Identify which cell holds the provided text, then report its (X, Y) central coordinate. 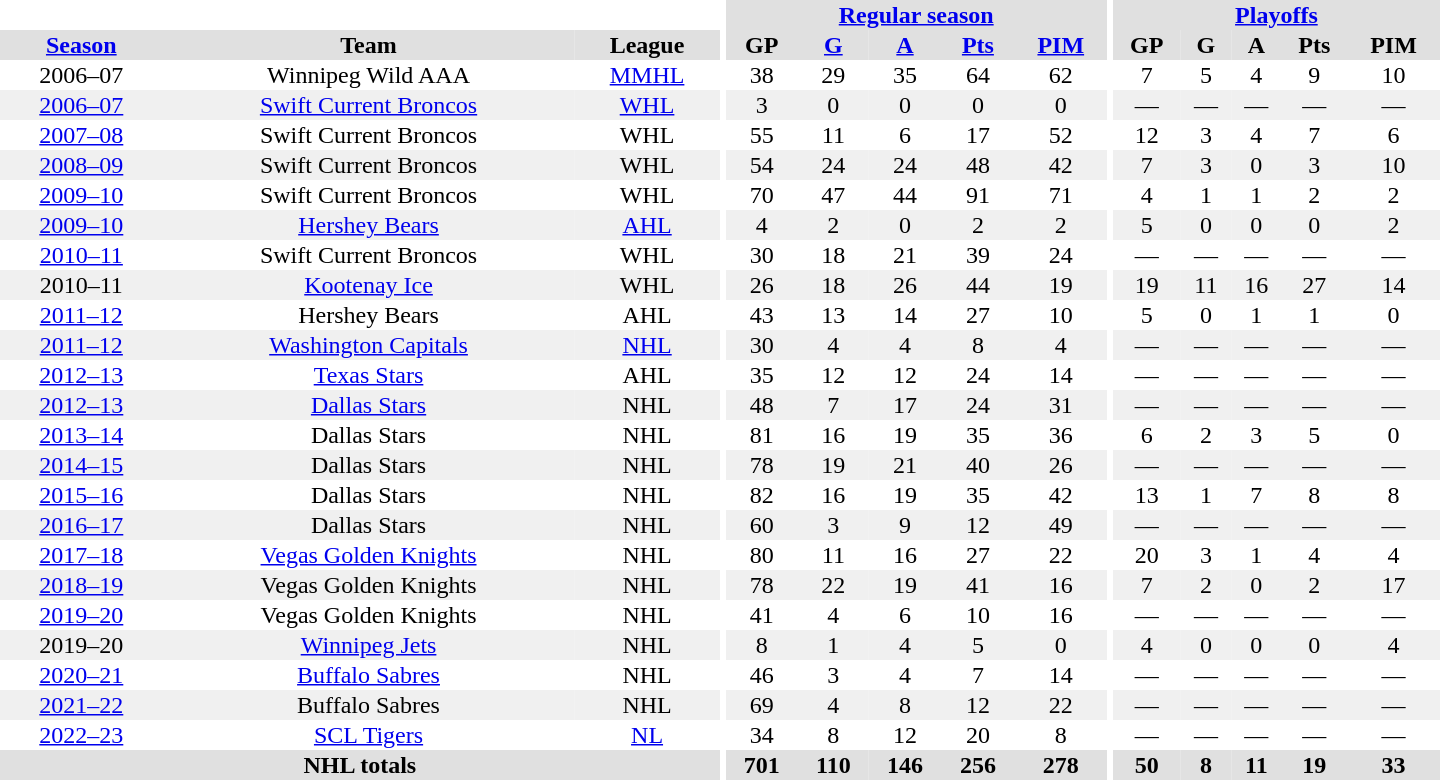
2016–17 (82, 525)
2008–09 (82, 165)
Team (369, 45)
60 (762, 525)
110 (833, 765)
NHL totals (360, 765)
54 (762, 165)
52 (1060, 135)
2007–08 (82, 135)
46 (762, 675)
40 (978, 465)
43 (762, 315)
SCL Tigers (369, 735)
80 (762, 555)
278 (1060, 765)
League (646, 45)
2014–15 (82, 465)
Washington Capitals (369, 345)
2013–14 (82, 435)
39 (978, 255)
71 (1060, 195)
50 (1147, 765)
33 (1394, 765)
Winnipeg Jets (369, 645)
29 (833, 75)
2018–19 (82, 585)
2020–21 (82, 675)
38 (762, 75)
69 (762, 705)
Regular season (916, 15)
Season (82, 45)
55 (762, 135)
49 (1060, 525)
Winnipeg Wild AAA (369, 75)
34 (762, 735)
70 (762, 195)
701 (762, 765)
Playoffs (1276, 15)
2022–23 (82, 735)
36 (1060, 435)
81 (762, 435)
2015–16 (82, 495)
2021–22 (82, 705)
256 (978, 765)
MMHL (646, 75)
31 (1060, 405)
Texas Stars (369, 375)
Kootenay Ice (369, 285)
91 (978, 195)
47 (833, 195)
146 (906, 765)
82 (762, 495)
NL (646, 735)
62 (1060, 75)
64 (978, 75)
2017–18 (82, 555)
